Pinpoint the cell where the given text exists, returning its [X, Y] midpoint coordinate. 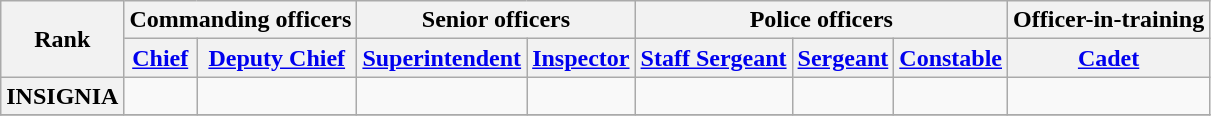
Officer-in-training [1109, 20]
Police officers [821, 20]
Deputy Chief [277, 58]
INSIGNIA [62, 96]
Inspector [581, 58]
Rank [62, 39]
Superintendent [442, 58]
Commanding officers [240, 20]
Senior officers [496, 20]
Constable [951, 58]
Staff Sergeant [714, 58]
Sergeant [843, 58]
Cadet [1109, 58]
Chief [160, 58]
